Identify which cell holds the provided text, then report its (x, y) central coordinate. 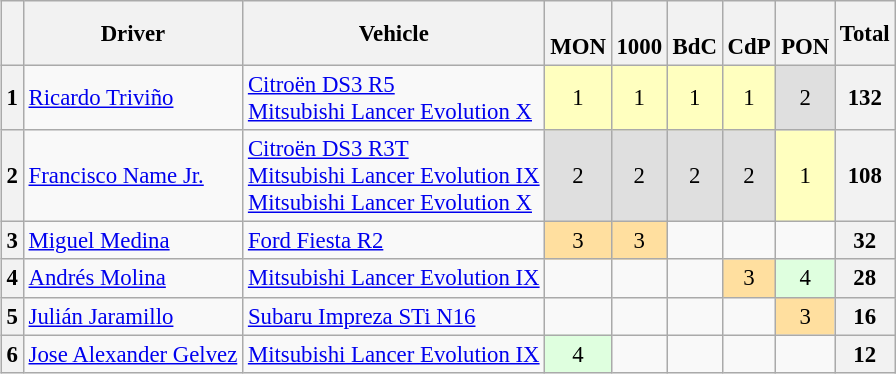
Driver (132, 34)
5 (12, 316)
1000 (639, 34)
Miguel Medina (132, 241)
Citroën DS3 R5 Mitsubishi Lancer Evolution X (394, 98)
Citroën DS3 R3T Mitsubishi Lancer Evolution IX Mitsubishi Lancer Evolution X (394, 176)
Andrés Molina (132, 278)
108 (865, 176)
28 (865, 278)
16 (865, 316)
BdC (694, 34)
Ricardo Triviño (132, 98)
Total (865, 34)
6 (12, 354)
PON (806, 34)
Ford Fiesta R2 (394, 241)
CdP (749, 34)
Francisco Name Jr. (132, 176)
12 (865, 354)
Vehicle (394, 34)
MON (578, 34)
132 (865, 98)
Jose Alexander Gelvez (132, 354)
Subaru Impreza STi N16 (394, 316)
Julián Jaramillo (132, 316)
32 (865, 241)
